Return the [x, y] coordinate for the center point of the cell that contains the specified text.  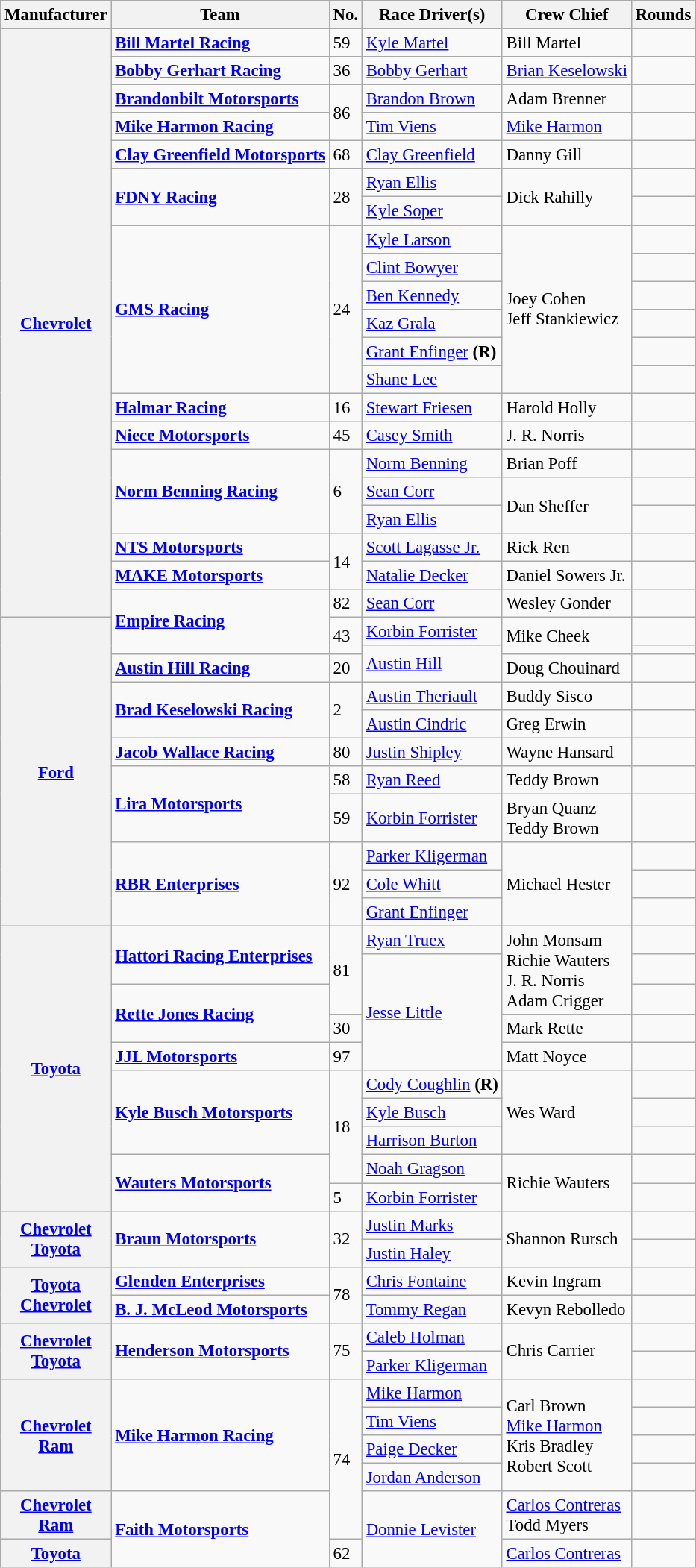
Dick Rahilly [567, 197]
Austin Cindric [432, 724]
Harrison Burton [432, 1141]
Brian Keselowski [567, 71]
JJL Motorsports [220, 1057]
Michael Hester [567, 885]
Jordan Anderson [432, 1478]
20 [345, 668]
Chevrolet [56, 324]
Harold Holly [567, 407]
Cole Whitt [432, 884]
Norm Benning Racing [220, 491]
Brandonbilt Motorsports [220, 99]
Rick Ren [567, 548]
Carlos Contreras [567, 1554]
Empire Racing [220, 621]
Bobby Gerhart [432, 71]
16 [345, 407]
Clay Greenfield [432, 155]
Norm Benning [432, 463]
62 [345, 1554]
Bill Martel [567, 43]
Justin Marks [432, 1225]
92 [345, 885]
36 [345, 71]
Noah Gragson [432, 1169]
RBR Enterprises [220, 885]
58 [345, 780]
Kyle Busch [432, 1113]
Halmar Racing [220, 407]
Matt Noyce [567, 1057]
28 [345, 197]
Jacob Wallace Racing [220, 752]
FDNY Racing [220, 197]
Donnie Levister [432, 1529]
Race Driver(s) [432, 15]
30 [345, 1029]
Shane Lee [432, 380]
Shannon Rursch [567, 1238]
Kyle Busch Motorsports [220, 1113]
Joey Cohen Jeff Stankiewicz [567, 310]
Natalie Decker [432, 576]
Daniel Sowers Jr. [567, 576]
32 [345, 1238]
Adam Brenner [567, 99]
Ryan Reed [432, 780]
Rounds [662, 15]
Dan Sheffer [567, 506]
5 [345, 1197]
Richie Wauters [567, 1183]
74 [345, 1459]
Lira Motorsports [220, 804]
GMS Racing [220, 310]
Doug Chouinard [567, 668]
Chris Fontaine [432, 1281]
Mike Cheek [567, 636]
Teddy Brown [567, 780]
B. J. McLeod Motorsports [220, 1309]
Scott Lagasse Jr. [432, 548]
Grant Enfinger [432, 912]
Kevyn Rebolledo [567, 1309]
Jesse Little [432, 1012]
82 [345, 603]
Brandon Brown [432, 99]
6 [345, 491]
Ben Kennedy [432, 295]
Clint Bowyer [432, 267]
Austin Theriault [432, 696]
Justin Haley [432, 1253]
Austin Hill [432, 664]
Carl Brown Mike Harmon Kris Bradley Robert Scott [567, 1435]
Stewart Friesen [432, 407]
Bobby Gerhart Racing [220, 71]
Toyota Chevrolet [56, 1295]
Kyle Martel [432, 43]
No. [345, 15]
81 [345, 971]
18 [345, 1126]
86 [345, 113]
Wayne Hansard [567, 752]
Crew Chief [567, 15]
Kevin Ingram [567, 1281]
Rette Jones Racing [220, 1014]
14 [345, 561]
MAKE Motorsports [220, 576]
Team [220, 15]
43 [345, 636]
Kyle Larson [432, 239]
Austin Hill Racing [220, 668]
Kyle Soper [432, 211]
Caleb Holman [432, 1337]
45 [345, 436]
80 [345, 752]
Clay Greenfield Motorsports [220, 155]
Greg Erwin [567, 724]
Brian Poff [567, 463]
Buddy Sisco [567, 696]
75 [345, 1352]
Tommy Regan [432, 1309]
Casey Smith [432, 436]
97 [345, 1057]
Danny Gill [567, 155]
Mark Rette [567, 1029]
24 [345, 310]
NTS Motorsports [220, 548]
Carlos Contreras Todd Myers [567, 1516]
Justin Shipley [432, 752]
Braun Motorsports [220, 1238]
68 [345, 155]
Ford [56, 772]
Chris Carrier [567, 1352]
Cody Coughlin (R) [432, 1085]
2 [345, 710]
Brad Keselowski Racing [220, 710]
J. R. Norris [567, 436]
78 [345, 1295]
Wesley Gonder [567, 603]
Wauters Motorsports [220, 1183]
Hattori Racing Enterprises [220, 956]
Kaz Grala [432, 323]
Manufacturer [56, 15]
Bryan Quanz Teddy Brown [567, 818]
Glenden Enterprises [220, 1281]
Grant Enfinger (R) [432, 351]
Wes Ward [567, 1113]
Niece Motorsports [220, 436]
Bill Martel Racing [220, 43]
John Monsam Richie Wauters J. R. Norris Adam Crigger [567, 971]
Faith Motorsports [220, 1529]
Henderson Motorsports [220, 1352]
Ryan Truex [432, 941]
Paige Decker [432, 1449]
